Pinpoint the cell where the given text exists, returning its [x, y] midpoint coordinate. 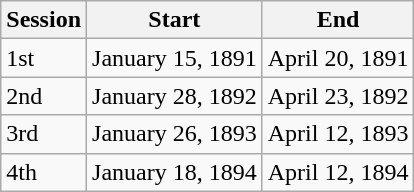
April 12, 1894 [338, 172]
Session [44, 20]
1st [44, 58]
January 18, 1894 [175, 172]
January 15, 1891 [175, 58]
End [338, 20]
April 12, 1893 [338, 134]
April 20, 1891 [338, 58]
January 28, 1892 [175, 96]
3rd [44, 134]
2nd [44, 96]
Start [175, 20]
4th [44, 172]
April 23, 1892 [338, 96]
January 26, 1893 [175, 134]
